Extract the (X, Y) coordinate from the center of the cell holding the provided text.  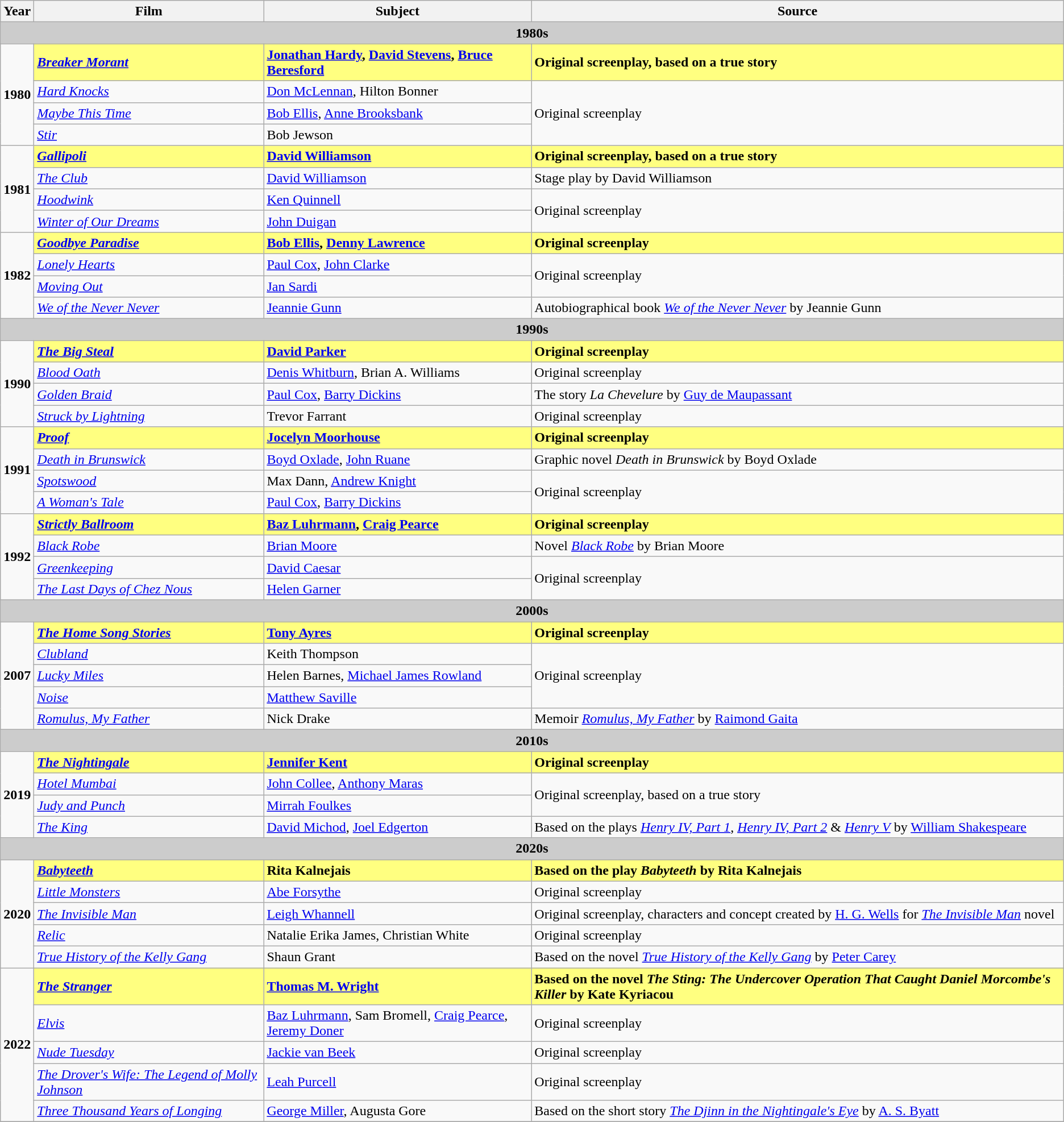
Breaker Morant (149, 63)
2020 (17, 913)
Film (149, 11)
2007 (17, 676)
The Invisible Man (149, 913)
Hard Knocks (149, 92)
Based on the play Babyteeth by Rita Kalnejais (797, 870)
Matthew Saville (398, 697)
The Nightingale (149, 762)
Jackie van Beek (398, 1053)
Black Robe (149, 546)
Death in Brunswick (149, 459)
Bob Ellis, Anne Brooksbank (398, 113)
Jeannie Gunn (398, 308)
Original screenplay, characters and concept created by H. G. Wells for The Invisible Man novel (797, 913)
Strictly Ballroom (149, 524)
Helen Garner (398, 589)
Rita Kalnejais (398, 870)
Babyteeth (149, 870)
Max Dann, Andrew Knight (398, 481)
George Miller, Augusta Gore (398, 1111)
Three Thousand Years of Longing (149, 1111)
The Stranger (149, 986)
Nick Drake (398, 719)
Spotswood (149, 481)
Jan Sardi (398, 286)
Based on the short story The Djinn in the Nightingale's Eye by A. S. Byatt (797, 1111)
1990s (532, 330)
Golden Braid (149, 394)
Boyd Oxlade, John Ruane (398, 459)
Judy and Punch (149, 805)
The Last Days of Chez Nous (149, 589)
The Drover's Wife: The Legend of Molly Johnson (149, 1082)
John Duigan (398, 221)
Graphic novel Death in Brunswick by Boyd Oxlade (797, 459)
Tony Ayres (398, 633)
1980s (532, 33)
1992 (17, 556)
Year (17, 11)
Thomas M. Wright (398, 986)
2010s (532, 741)
David Parker (398, 351)
Source (797, 11)
Goodbye Paradise (149, 243)
Maybe This Time (149, 113)
Stage play by David Williamson (797, 178)
A Woman's Tale (149, 502)
Baz Luhrmann, Sam Bromell, Craig Pearce, Jeremy Doner (398, 1023)
Natalie Erika James, Christian White (398, 935)
2000s (532, 610)
Denis Whitburn, Brian A. Williams (398, 373)
The Home Song Stories (149, 633)
Lonely Hearts (149, 264)
Based on the novel The Sting: The Undercover Operation That Caught Daniel Morcombe's Killer by Kate Kyriacou (797, 986)
1982 (17, 275)
Shaun Grant (398, 957)
Based on the novel True History of the Kelly Gang by Peter Carey (797, 957)
Lucky Miles (149, 676)
Bob Ellis, Denny Lawrence (398, 243)
Novel Black Robe by Brian Moore (797, 546)
Don McLennan, Hilton Bonner (398, 92)
David Caesar (398, 567)
Struck by Lightning (149, 416)
Based on the plays Henry IV, Part 1, Henry IV, Part 2 & Henry V by William Shakespeare (797, 827)
Jocelyn Moorhouse (398, 438)
2019 (17, 795)
Brian Moore (398, 546)
Leah Purcell (398, 1082)
Baz Luhrmann, Craig Pearce (398, 524)
Greenkeeping (149, 567)
Relic (149, 935)
Moving Out (149, 286)
Little Monsters (149, 892)
Jennifer Kent (398, 762)
The Big Steal (149, 351)
The King (149, 827)
Autobiographical book We of the Never Never by Jeannie Gunn (797, 308)
Elvis (149, 1023)
2020s (532, 849)
Proof (149, 438)
The story La Chevelure by Guy de Maupassant (797, 394)
Jonathan Hardy, David Stevens, Bruce Beresford (398, 63)
David Michod, Joel Edgerton (398, 827)
Mirrah Foulkes (398, 805)
Paul Cox, John Clarke (398, 264)
Winter of Our Dreams (149, 221)
1981 (17, 189)
Keith Thompson (398, 654)
Romulus, My Father (149, 719)
Hoodwink (149, 200)
Hotel Mumbai (149, 784)
Clubland (149, 654)
Stir (149, 135)
Leigh Whannell (398, 913)
True History of the Kelly Gang (149, 957)
The Club (149, 178)
1991 (17, 470)
John Collee, Anthony Maras (398, 784)
Nude Tuesday (149, 1053)
Memoir Romulus, My Father by Raimond Gaita (797, 719)
Ken Quinnell (398, 200)
Subject (398, 11)
2022 (17, 1045)
Gallipoli (149, 156)
1980 (17, 94)
Trevor Farrant (398, 416)
We of the Never Never (149, 308)
Helen Barnes, Michael James Rowland (398, 676)
Noise (149, 697)
Abe Forsythe (398, 892)
Bob Jewson (398, 135)
1990 (17, 384)
Blood Oath (149, 373)
